Capture the cell that displays the provided text and extract its [X, Y] central coordinate. 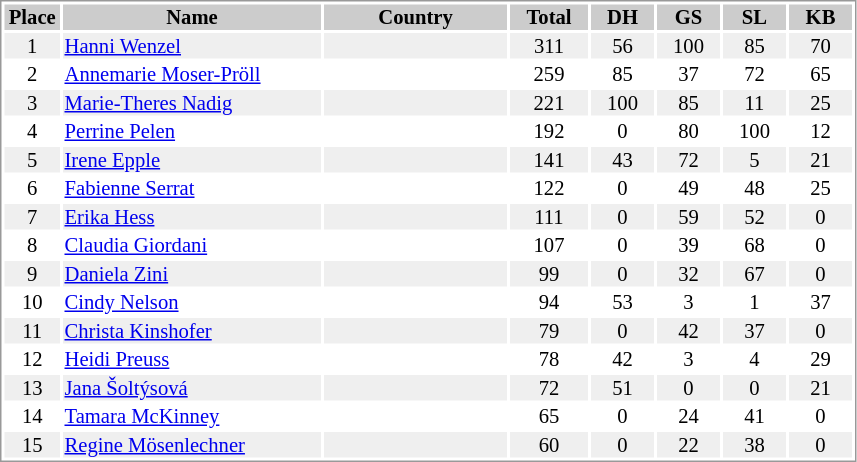
10 [32, 303]
24 [688, 417]
22 [688, 445]
13 [32, 388]
56 [622, 46]
70 [820, 46]
68 [754, 245]
99 [549, 274]
111 [549, 217]
32 [688, 274]
221 [549, 103]
Perrine Pelen [192, 131]
Country [416, 17]
80 [688, 131]
Fabienne Serrat [192, 189]
59 [688, 217]
Tamara McKinney [192, 417]
52 [754, 217]
Hanni Wenzel [192, 46]
Cindy Nelson [192, 303]
2 [32, 75]
141 [549, 160]
79 [549, 331]
41 [754, 417]
94 [549, 303]
15 [32, 445]
78 [549, 359]
Erika Hess [192, 217]
311 [549, 46]
49 [688, 189]
48 [754, 189]
29 [820, 359]
9 [32, 274]
Daniela Zini [192, 274]
SL [754, 17]
Jana Šoltýsová [192, 388]
259 [549, 75]
6 [32, 189]
39 [688, 245]
Marie-Theres Nadig [192, 103]
7 [32, 217]
51 [622, 388]
122 [549, 189]
Claudia Giordani [192, 245]
GS [688, 17]
Regine Mösenlechner [192, 445]
Name [192, 17]
38 [754, 445]
60 [549, 445]
14 [32, 417]
107 [549, 245]
Christa Kinshofer [192, 331]
KB [820, 17]
8 [32, 245]
Annemarie Moser-Pröll [192, 75]
Heidi Preuss [192, 359]
43 [622, 160]
Total [549, 17]
192 [549, 131]
Place [32, 17]
67 [754, 274]
Irene Epple [192, 160]
DH [622, 17]
53 [622, 303]
